Capture the cell that displays the provided text and extract its [X, Y] central coordinate. 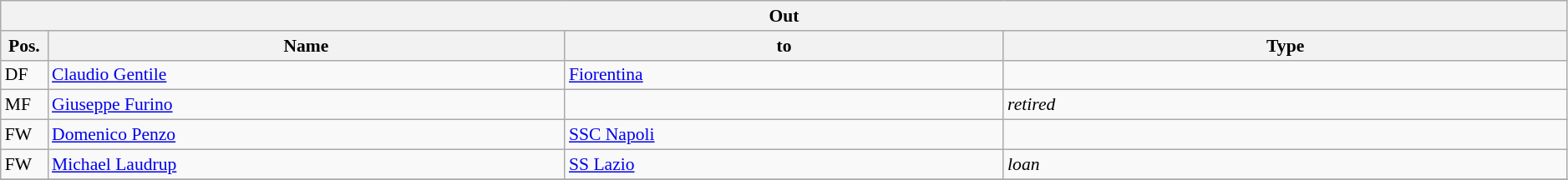
Out [784, 16]
SS Lazio [784, 164]
retired [1285, 105]
Giuseppe Furino [306, 105]
SSC Napoli [784, 135]
DF [24, 75]
Domenico Penzo [306, 135]
Type [1285, 46]
Name [306, 46]
Claudio Gentile [306, 75]
Michael Laudrup [306, 164]
to [784, 46]
loan [1285, 164]
Pos. [24, 46]
MF [24, 105]
Fiorentina [784, 75]
